Identify which cell holds the provided text, then report its [x, y] central coordinate. 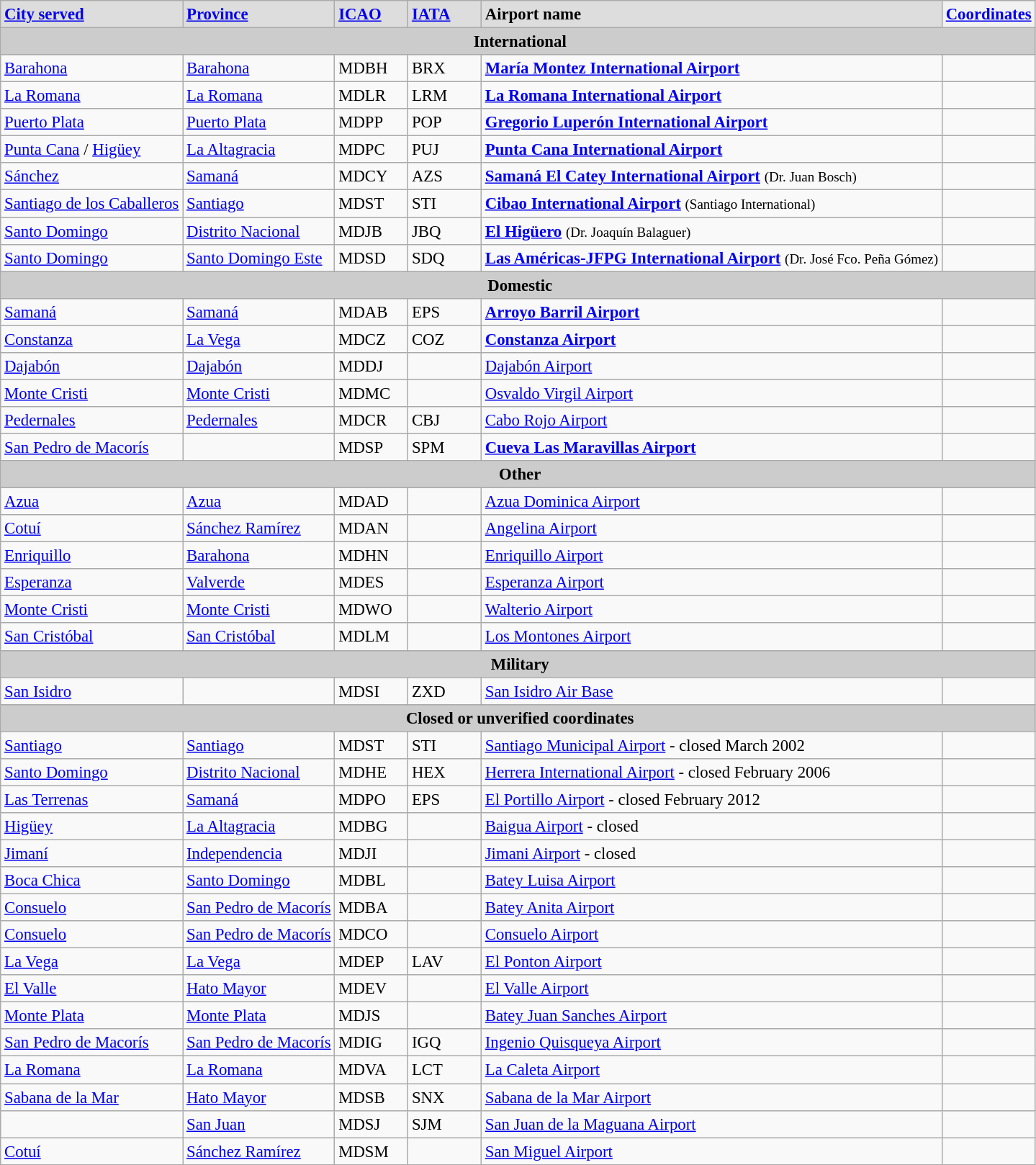
MDHE [371, 773]
AZS [445, 176]
Cueva Las Maravillas Airport [711, 447]
Esperanza Airport [711, 582]
MDBA [371, 908]
LAV [445, 962]
Boca Chica [92, 881]
MDCR [371, 420]
MDAN [371, 528]
Baigua Airport - closed [711, 827]
Jimaní [92, 853]
MDSM [371, 1151]
Independencia [259, 853]
María Montez International Airport [711, 68]
Jimani Airport - closed [711, 853]
Consuelo Airport [711, 935]
Santo Domingo Este [259, 258]
Constanza Airport [711, 339]
Las Terrenas [92, 799]
MDBL [371, 881]
San Juan de la Maguana Airport [711, 1124]
Sabana de la Mar [92, 1097]
MDCZ [371, 339]
Coordinates [988, 14]
International [518, 42]
MDWO [371, 610]
SNX [445, 1097]
MDAB [371, 312]
SPM [445, 447]
El Valle [92, 989]
MDSD [371, 258]
MDSJ [371, 1124]
La Caleta Airport [711, 1070]
Las Américas-JFPG International Airport (Dr. José Fco. Peña Gómez) [711, 258]
MDMC [371, 393]
MDSI [371, 691]
ZXD [445, 691]
Esperanza [92, 582]
MDAD [371, 502]
SDQ [445, 258]
Batey Anita Airport [711, 908]
MDLR [371, 96]
Province [259, 14]
MDPC [371, 150]
MDSB [371, 1097]
MDJS [371, 1016]
La Romana International Airport [711, 96]
Enriquillo [92, 556]
MDEV [371, 989]
MDEP [371, 962]
Higüey [92, 827]
San Isidro Air Base [711, 691]
MDSP [371, 447]
MDJI [371, 853]
MDES [371, 582]
MDBG [371, 827]
Angelina Airport [711, 528]
Valverde [259, 582]
Arroyo Barril Airport [711, 312]
Enriquillo Airport [711, 556]
Airport name [711, 14]
Sánchez [92, 176]
Herrera International Airport - closed February 2006 [711, 773]
Sabana de la Mar Airport [711, 1097]
Punta Cana / Higüey [92, 150]
SJM [445, 1124]
San Isidro [92, 691]
Punta Cana International Airport [711, 150]
POP [445, 122]
CBJ [445, 420]
HEX [445, 773]
MDCO [371, 935]
MDLM [371, 637]
ICAO [371, 14]
Samaná El Catey International Airport (Dr. Juan Bosch) [711, 176]
Azua Dominica Airport [711, 502]
El Portillo Airport - closed February 2012 [711, 799]
San Juan [259, 1124]
MDPO [371, 799]
El Valle Airport [711, 989]
MDPP [371, 122]
Gregorio Luperón International Airport [711, 122]
Closed or unverified coordinates [518, 718]
PUJ [445, 150]
LRM [445, 96]
MDVA [371, 1070]
Constanza [92, 339]
Dajabón Airport [711, 366]
Other [518, 474]
IGQ [445, 1043]
MDJB [371, 231]
MDIG [371, 1043]
City served [92, 14]
Military [518, 664]
MDBH [371, 68]
El Ponton Airport [711, 962]
MDCY [371, 176]
COZ [445, 339]
El Higüero (Dr. Joaquín Balaguer) [711, 231]
Osvaldo Virgil Airport [711, 393]
Santiago de los Caballeros [92, 204]
MDDJ [371, 366]
Cibao International Airport (Santiago International) [711, 204]
JBQ [445, 231]
Batey Luisa Airport [711, 881]
MDHN [371, 556]
LCT [445, 1070]
Batey Juan Sanches Airport [711, 1016]
San Miguel Airport [711, 1151]
Domestic [518, 285]
Cabo Rojo Airport [711, 420]
Walterio Airport [711, 610]
Ingenio Quisqueya Airport [711, 1043]
Los Montones Airport [711, 637]
IATA [445, 14]
Santiago Municipal Airport - closed March 2002 [711, 745]
BRX [445, 68]
